Scan for the cell matching the given text and deliver its [x, y] coordinate at center. 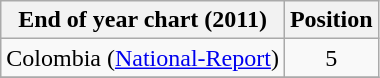
Colombia (National-Report) [143, 58]
5 [331, 58]
Position [331, 20]
End of year chart (2011) [143, 20]
